Output the (x, y) coordinate of the center of the cell containing the given text.  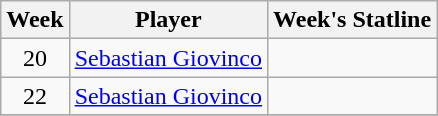
20 (35, 58)
Player (168, 20)
Week's Statline (352, 20)
22 (35, 96)
Week (35, 20)
